Output the [X, Y] coordinate of the center of the cell containing the given text.  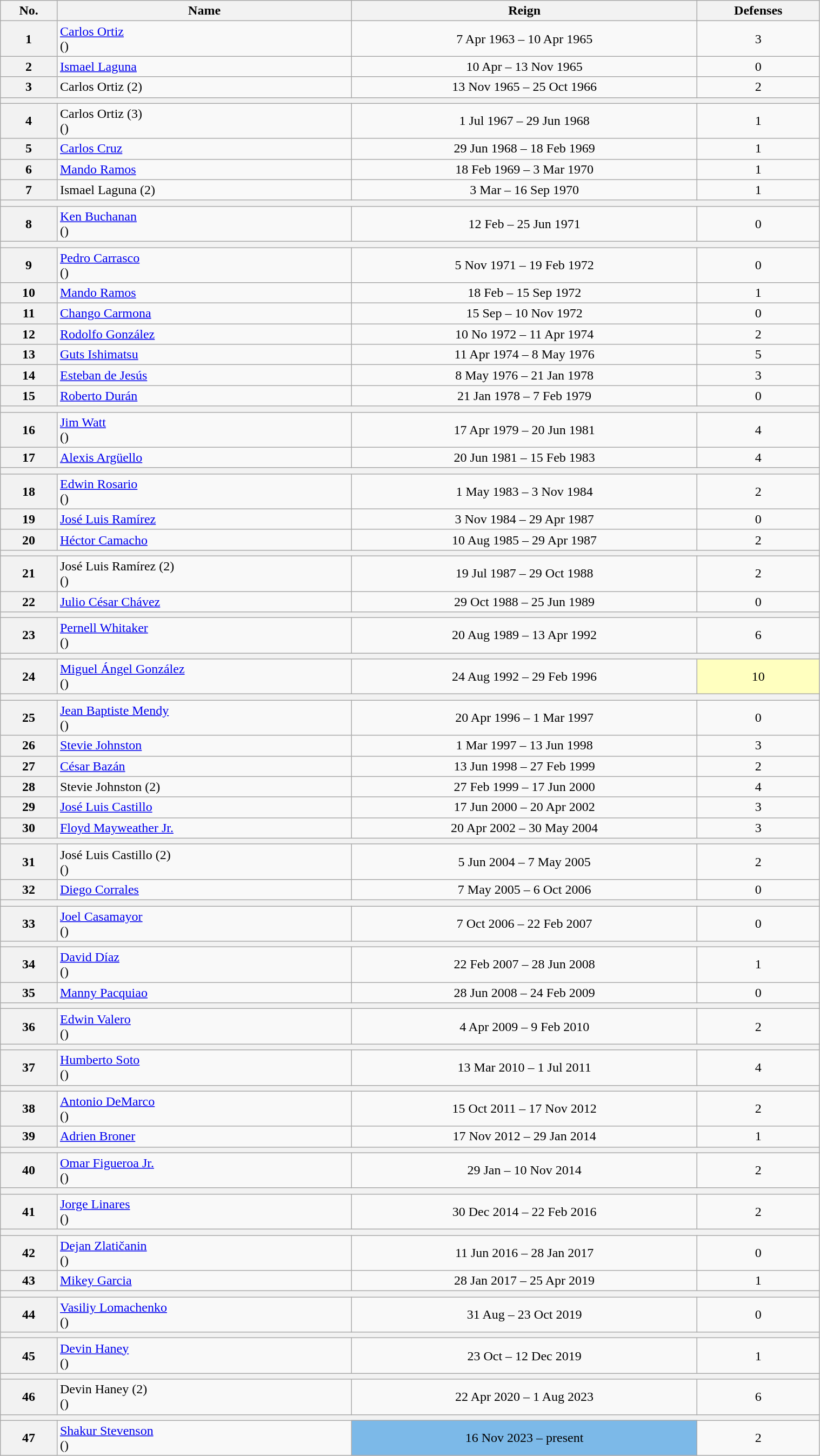
16 [29, 429]
9 [29, 265]
19 Jul 1987 – 29 Oct 1988 [524, 573]
29 [29, 807]
46 [29, 1397]
39 [29, 1136]
Héctor Camacho [204, 540]
29 Jun 1968 – 18 Feb 1969 [524, 149]
Roberto Durán [204, 396]
Diego Corrales [204, 889]
22 Apr 2020 – 1 Aug 2023 [524, 1397]
Devin Haney (2)() [204, 1397]
Miguel Ángel González() [204, 677]
20 Apr 2002 – 30 May 2004 [524, 828]
8 May 1976 – 21 Jan 1978 [524, 375]
Ismael Laguna (2) [204, 190]
José Luis Ramírez (2)() [204, 573]
7 [29, 190]
Julio César Chávez [204, 602]
Edwin Rosario() [204, 491]
David Díaz() [204, 965]
17 [29, 457]
Ismael Laguna [204, 67]
25 [29, 718]
Omar Figueroa Jr.() [204, 1170]
11 [29, 314]
Edwin Valero() [204, 1026]
Reign [524, 11]
11 Apr 1974 – 8 May 1976 [524, 355]
Manny Pacquiao [204, 993]
29 Jan – 10 Nov 2014 [524, 1170]
24 [29, 677]
Devin Haney() [204, 1356]
Esteban de Jesús [204, 375]
33 [29, 923]
7 Oct 2006 – 22 Feb 2007 [524, 923]
16 Nov 2023 – present [524, 1438]
1 Jul 1967 – 29 Jun 1968 [524, 121]
José Luis Castillo [204, 807]
31 Aug – 23 Oct 2019 [524, 1315]
15 Oct 2011 – 17 Nov 2012 [524, 1108]
12 Feb – 25 Jun 1971 [524, 224]
28 [29, 787]
15 Sep – 10 Nov 1972 [524, 314]
7 May 2005 – 6 Oct 2006 [524, 889]
10 Apr – 13 Nov 1965 [524, 67]
Humberto Soto() [204, 1067]
31 [29, 862]
José Luis Castillo (2)() [204, 862]
Shakur Stevenson() [204, 1438]
Pedro Carrasco() [204, 265]
1 May 1983 – 3 Nov 1984 [524, 491]
3 Mar – 16 Sep 1970 [524, 190]
Pernell Whitaker() [204, 636]
43 [29, 1281]
18 Feb – 15 Sep 1972 [524, 293]
No. [29, 11]
1 Mar 1997 – 13 Jun 1998 [524, 746]
Name [204, 11]
Jorge Linares() [204, 1211]
28 Jan 2017 – 25 Apr 2019 [524, 1281]
45 [29, 1356]
32 [29, 889]
17 Nov 2012 – 29 Jan 2014 [524, 1136]
José Luis Ramírez [204, 519]
22 Feb 2007 – 28 Jun 2008 [524, 965]
Jean Baptiste Mendy() [204, 718]
Mikey Garcia [204, 1281]
38 [29, 1108]
37 [29, 1067]
27 Feb 1999 – 17 Jun 2000 [524, 787]
Jim Watt() [204, 429]
11 Jun 2016 – 28 Jan 2017 [524, 1252]
Chango Carmona [204, 314]
20 Apr 1996 – 1 Mar 1997 [524, 718]
Ken Buchanan() [204, 224]
4 Apr 2009 – 9 Feb 2010 [524, 1026]
3 Nov 1984 – 29 Apr 1987 [524, 519]
18 [29, 491]
7 Apr 1963 – 10 Apr 1965 [524, 39]
47 [29, 1438]
10 Aug 1985 – 29 Apr 1987 [524, 540]
24 Aug 1992 – 29 Feb 1996 [524, 677]
21 [29, 573]
27 [29, 766]
23 [29, 636]
29 Oct 1988 – 25 Jun 1989 [524, 602]
23 Oct – 12 Dec 2019 [524, 1356]
Dejan Zlatičanin() [204, 1252]
Joel Casamayor() [204, 923]
Carlos Cruz [204, 149]
César Bazán [204, 766]
Carlos Ortiz () [204, 39]
13 Mar 2010 – 1 Jul 2011 [524, 1067]
Guts Ishimatsu [204, 355]
Vasiliy Lomachenko() [204, 1315]
Stevie Johnston (2) [204, 787]
Floyd Mayweather Jr. [204, 828]
15 [29, 396]
5 Jun 2004 – 7 May 2005 [524, 862]
18 Feb 1969 – 3 Mar 1970 [524, 169]
Antonio DeMarco() [204, 1108]
21 Jan 1978 – 7 Feb 1979 [524, 396]
26 [29, 746]
Alexis Argüello [204, 457]
13 Jun 1998 – 27 Feb 1999 [524, 766]
Carlos Ortiz (3)() [204, 121]
30 [29, 828]
22 [29, 602]
Adrien Broner [204, 1136]
5 Nov 1971 – 19 Feb 1972 [524, 265]
10 No 1972 – 11 Apr 1974 [524, 334]
35 [29, 993]
40 [29, 1170]
20 Jun 1981 – 15 Feb 1983 [524, 457]
12 [29, 334]
Rodolfo González [204, 334]
17 Jun 2000 – 20 Apr 2002 [524, 807]
44 [29, 1315]
Stevie Johnston [204, 746]
20 Aug 1989 – 13 Apr 1992 [524, 636]
28 Jun 2008 – 24 Feb 2009 [524, 993]
17 Apr 1979 – 20 Jun 1981 [524, 429]
13 [29, 355]
34 [29, 965]
36 [29, 1026]
41 [29, 1211]
19 [29, 519]
Carlos Ortiz (2) [204, 87]
Defenses [758, 11]
8 [29, 224]
14 [29, 375]
30 Dec 2014 – 22 Feb 2016 [524, 1211]
13 Nov 1965 – 25 Oct 1966 [524, 87]
42 [29, 1252]
20 [29, 540]
